From the cell containing the given text, extract its center point as (X, Y) coordinate. 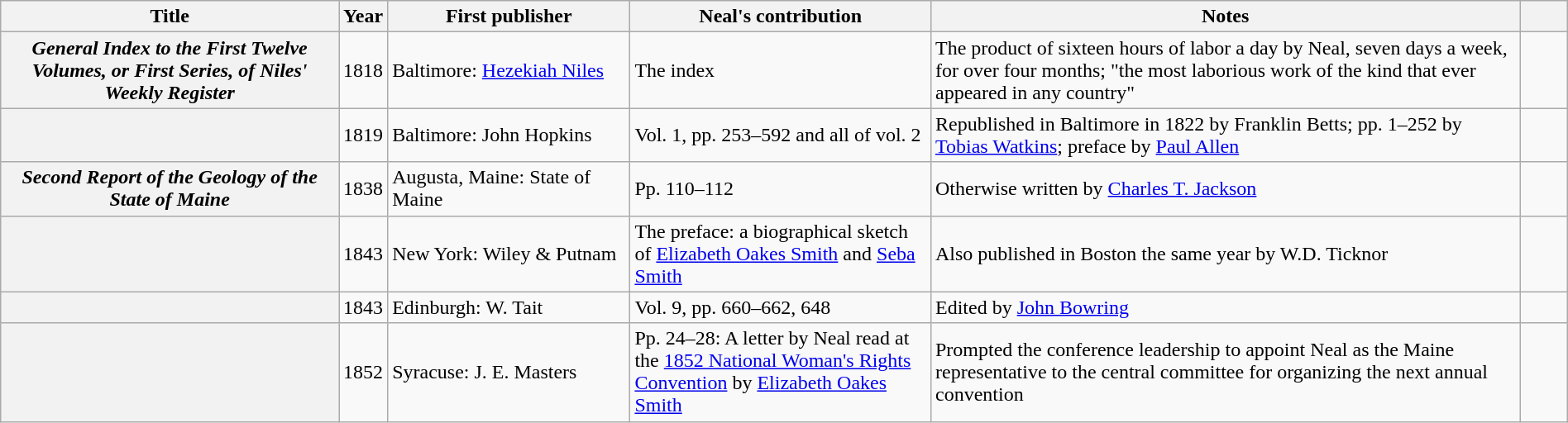
First publisher (509, 17)
1838 (364, 188)
Vol. 9, pp. 660–662, 648 (781, 307)
Baltimore: John Hopkins (509, 135)
General Index to the First Twelve Volumes, or First Series, of Niles' Weekly Register (170, 70)
Title (170, 17)
Pp. 110–112 (781, 188)
Prompted the conference leadership to appoint Neal as the Maine representative to the central committee for organizing the next annual convention (1225, 372)
1819 (364, 135)
Edinburgh: W. Tait (509, 307)
Otherwise written by Charles T. Jackson (1225, 188)
1818 (364, 70)
The preface: a biographical sketch of Elizabeth Oakes Smith and Seba Smith (781, 254)
Notes (1225, 17)
Vol. 1, pp. 253–592 and all of vol. 2 (781, 135)
The index (781, 70)
Edited by John Bowring (1225, 307)
Pp. 24–28: A letter by Neal read at the 1852 National Woman's Rights Convention by Elizabeth Oakes Smith (781, 372)
Year (364, 17)
Republished in Baltimore in 1822 by Franklin Betts; pp. 1–252 by Tobias Watkins; preface by Paul Allen (1225, 135)
1852 (364, 372)
Neal's contribution (781, 17)
Also published in Boston the same year by W.D. Ticknor (1225, 254)
Augusta, Maine: State of Maine (509, 188)
Baltimore: Hezekiah Niles (509, 70)
Syracuse: J. E. Masters (509, 372)
New York: Wiley & Putnam (509, 254)
Second Report of the Geology of the State of Maine (170, 188)
